Output the [X, Y] coordinate of the center of the cell containing the given text.  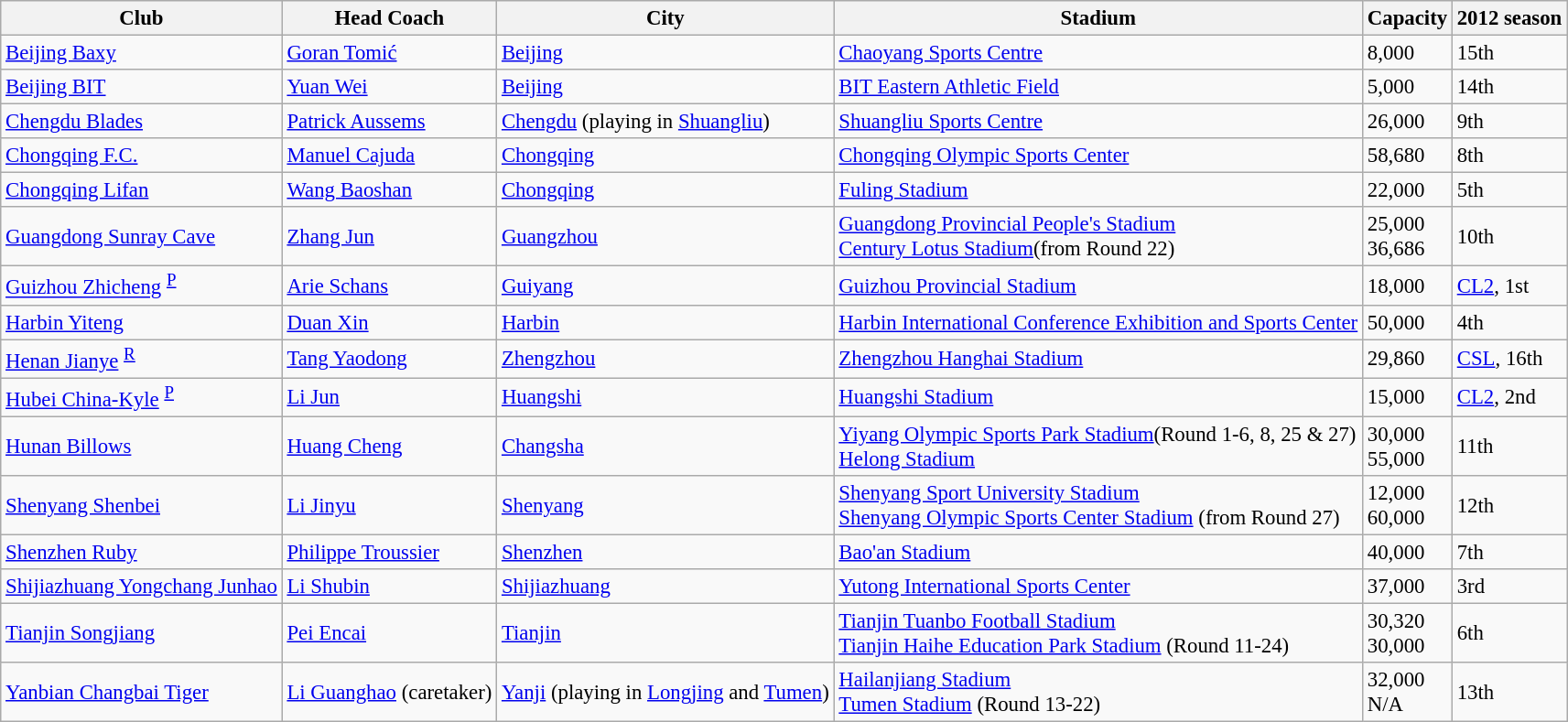
Tianjin Tuanbo Football StadiumTianjin Haihe Education Park Stadium (Round 11-24) [1098, 633]
11th [1509, 447]
40,000 [1407, 552]
Club [141, 18]
BIT Eastern Athletic Field [1098, 87]
Guangdong Sunray Cave [141, 236]
Shijiazhuang [665, 587]
26,000 [1407, 122]
Tianjin Songjiang [141, 633]
Chongqing Olympic Sports Center [1098, 156]
37,000 [1407, 587]
30,00055,000 [1407, 447]
Harbin [665, 322]
Manuel Cajuda [389, 156]
3rd [1509, 587]
Yutong International Sports Center [1098, 587]
Guangdong Provincial People's StadiumCentury Lotus Stadium(from Round 22) [1098, 236]
Patrick Aussems [389, 122]
12,00060,000 [1407, 505]
Li Guanghao (caretaker) [389, 692]
Zhengzhou Hanghai Stadium [1098, 359]
Chongqing F.C. [141, 156]
5th [1509, 190]
2012 season [1509, 18]
Zhang Jun [389, 236]
7th [1509, 552]
30,32030,000 [1407, 633]
Tianjin [665, 633]
CSL, 16th [1509, 359]
Guizhou Provincial Stadium [1098, 286]
Huangshi Stadium [1098, 397]
Hunan Billows [141, 447]
10th [1509, 236]
Fuling Stadium [1098, 190]
8,000 [1407, 53]
Head Coach [389, 18]
Guiyang [665, 286]
Beijing BIT [141, 87]
8th [1509, 156]
Chaoyang Sports Centre [1098, 53]
Huangshi [665, 397]
9th [1509, 122]
Beijing Baxy [141, 53]
13th [1509, 692]
Shijiazhuang Yongchang Junhao [141, 587]
City [665, 18]
Goran Tomić [389, 53]
6th [1509, 633]
58,680 [1407, 156]
Hubei China-Kyle P [141, 397]
Duan Xin [389, 322]
CL2, 2nd [1509, 397]
Chongqing Lifan [141, 190]
18,000 [1407, 286]
Shuangliu Sports Centre [1098, 122]
Chengdu Blades [141, 122]
29,860 [1407, 359]
5,000 [1407, 87]
Harbin Yiteng [141, 322]
Changsha [665, 447]
Chengdu (playing in Shuangliu) [665, 122]
Shenyang Shenbei [141, 505]
Shenzhen Ruby [141, 552]
Philippe Troussier [389, 552]
4th [1509, 322]
Guangzhou [665, 236]
Zhengzhou [665, 359]
Pei Encai [389, 633]
Yuan Wei [389, 87]
Stadium [1098, 18]
Arie Schans [389, 286]
50,000 [1407, 322]
Li Jun [389, 397]
15th [1509, 53]
Yiyang Olympic Sports Park Stadium(Round 1-6, 8, 25 & 27)Helong Stadium [1098, 447]
Bao'an Stadium [1098, 552]
Yanji (playing in Longjing and Tumen) [665, 692]
Guizhou Zhicheng P [141, 286]
Shenyang Sport University StadiumShenyang Olympic Sports Center Stadium (from Round 27) [1098, 505]
Shenzhen [665, 552]
25,00036,686 [1407, 236]
Tang Yaodong [389, 359]
CL2, 1st [1509, 286]
Harbin International Conference Exhibition and Sports Center [1098, 322]
15,000 [1407, 397]
Li Shubin [389, 587]
Yanbian Changbai Tiger [141, 692]
Wang Baoshan [389, 190]
Hailanjiang StadiumTumen Stadium (Round 13-22) [1098, 692]
Henan Jianye R [141, 359]
14th [1509, 87]
22,000 [1407, 190]
Li Jinyu [389, 505]
Shenyang [665, 505]
Huang Cheng [389, 447]
Capacity [1407, 18]
32,000N/A [1407, 692]
12th [1509, 505]
